Identify which cell holds the provided text, then report its (x, y) central coordinate. 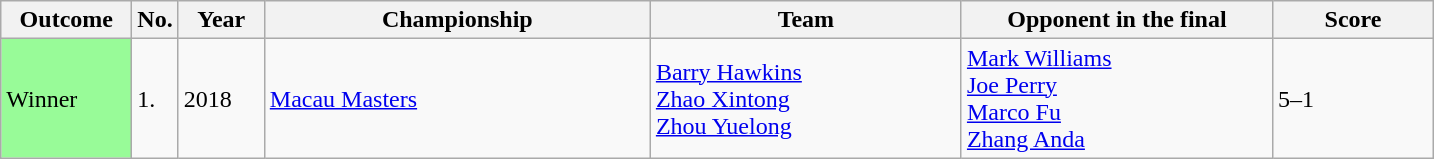
Team (806, 20)
Opponent in the final (1116, 20)
5–1 (1352, 98)
No. (155, 20)
Barry Hawkins Zhao Xintong Zhou Yuelong (806, 98)
Mark Williams Joe Perry Marco Fu Zhang Anda (1116, 98)
Year (221, 20)
Macau Masters (457, 98)
1. (155, 98)
2018 (221, 98)
Championship (457, 20)
Outcome (66, 20)
Winner (66, 98)
Score (1352, 20)
